Detect which cell encompasses the target text, then output its (X, Y) center coordinate. 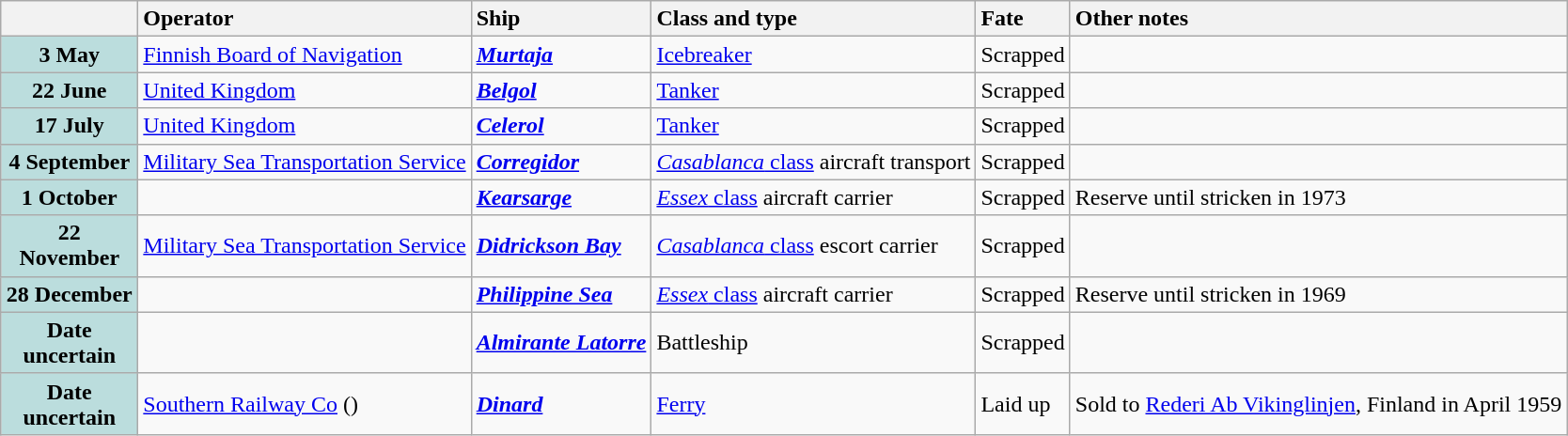
17 July (70, 126)
Fate (1023, 19)
Belgol (561, 90)
Icebreaker (814, 54)
Operator (305, 19)
Murtaja (561, 54)
Dinard (561, 404)
Celerol (561, 126)
22 June (70, 90)
Finnish Board of Navigation (305, 54)
Reserve until stricken in 1973 (1318, 197)
Sold to Rederi Ab Vikinglinjen, Finland in April 1959 (1318, 404)
Southern Railway Co () (305, 404)
28 December (70, 294)
Battleship (814, 342)
Casablanca class aircraft transport (814, 162)
1 October (70, 197)
3 May (70, 54)
Casablanca class escort carrier (814, 246)
Ferry (814, 404)
Other notes (1318, 19)
Corregidor (561, 162)
Almirante Latorre (561, 342)
Didrickson Bay (561, 246)
Kearsarge (561, 197)
Reserve until stricken in 1969 (1318, 294)
22 November (70, 246)
Class and type (814, 19)
Ship (561, 19)
4 September (70, 162)
Philippine Sea (561, 294)
Laid up (1023, 404)
